Find where the given text appears and provide that cell's center as (x, y) coordinate. 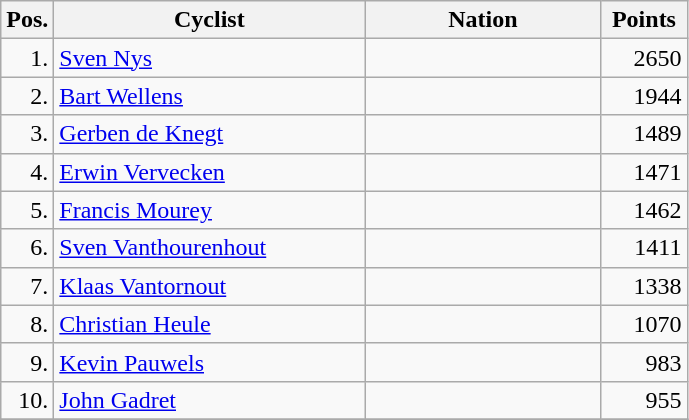
10. (28, 400)
4. (28, 172)
Christian Heule (210, 324)
9. (28, 362)
2. (28, 96)
1471 (644, 172)
1. (28, 58)
Gerben de Knegt (210, 134)
3. (28, 134)
6. (28, 248)
John Gadret (210, 400)
955 (644, 400)
Pos. (28, 20)
1411 (644, 248)
1944 (644, 96)
Sven Nys (210, 58)
7. (28, 286)
8. (28, 324)
Erwin Vervecken (210, 172)
1462 (644, 210)
983 (644, 362)
Nation (483, 20)
1070 (644, 324)
Sven Vanthourenhout (210, 248)
2650 (644, 58)
1489 (644, 134)
Klaas Vantornout (210, 286)
Points (644, 20)
Francis Mourey (210, 210)
5. (28, 210)
1338 (644, 286)
Cyclist (210, 20)
Kevin Pauwels (210, 362)
Bart Wellens (210, 96)
